Capture the cell that displays the provided text and extract its [X, Y] central coordinate. 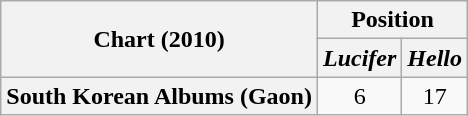
17 [435, 96]
6 [359, 96]
Position [392, 20]
Hello [435, 58]
South Korean Albums (Gaon) [160, 96]
Lucifer [359, 58]
Chart (2010) [160, 39]
